From the cell containing the given text, extract its center point as (X, Y) coordinate. 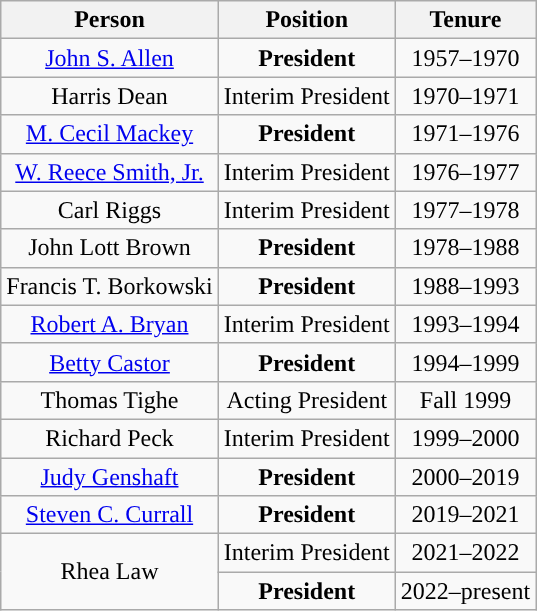
Thomas Tighe (110, 400)
Betty Castor (110, 362)
1988–1993 (465, 286)
Harris Dean (110, 96)
Richard Peck (110, 438)
2022–present (465, 591)
Position (306, 20)
John Lott Brown (110, 248)
M. Cecil Mackey (110, 134)
Rhea Law (110, 572)
Fall 1999 (465, 400)
Acting President (306, 400)
2019–2021 (465, 515)
Judy Genshaft (110, 477)
Francis T. Borkowski (110, 286)
1994–1999 (465, 362)
1977–1978 (465, 210)
Carl Riggs (110, 210)
Robert A. Bryan (110, 324)
2000–2019 (465, 477)
Tenure (465, 20)
1999–2000 (465, 438)
Steven C. Currall (110, 515)
1978–1988 (465, 248)
1957–1970 (465, 58)
Person (110, 20)
John S. Allen (110, 58)
1971–1976 (465, 134)
1976–1977 (465, 172)
2021–2022 (465, 553)
W. Reece Smith, Jr. (110, 172)
1993–1994 (465, 324)
1970–1971 (465, 96)
